For the text-containing cell, return its midpoint in [X, Y] coordinate format. 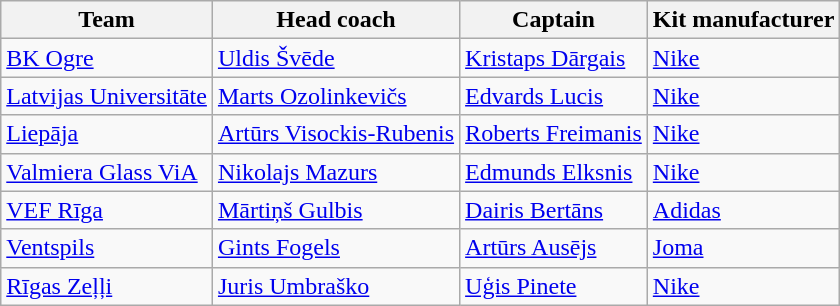
Edmunds Elksnis [554, 172]
Juris Umbraško [336, 286]
Marts Ozolinkevičs [336, 96]
Kit manufacturer [744, 20]
Artūrs Ausējs [554, 248]
Artūrs Visockis-Rubenis [336, 134]
Mārtiņš Gulbis [336, 210]
Latvijas Universitāte [107, 96]
Joma [744, 248]
Gints Fogels [336, 248]
Captain [554, 20]
Roberts Freimanis [554, 134]
Edvards Lucis [554, 96]
Ventspils [107, 248]
BK Ogre [107, 58]
Uldis Švēde [336, 58]
Uģis Pinete [554, 286]
Rīgas Zeļļi [107, 286]
Team [107, 20]
Adidas [744, 210]
VEF Rīga [107, 210]
Liepāja [107, 134]
Dairis Bertāns [554, 210]
Nikolajs Mazurs [336, 172]
Valmiera Glass ViA [107, 172]
Head coach [336, 20]
Kristaps Dārgais [554, 58]
